From the cell containing the given text, extract its center point as (X, Y) coordinate. 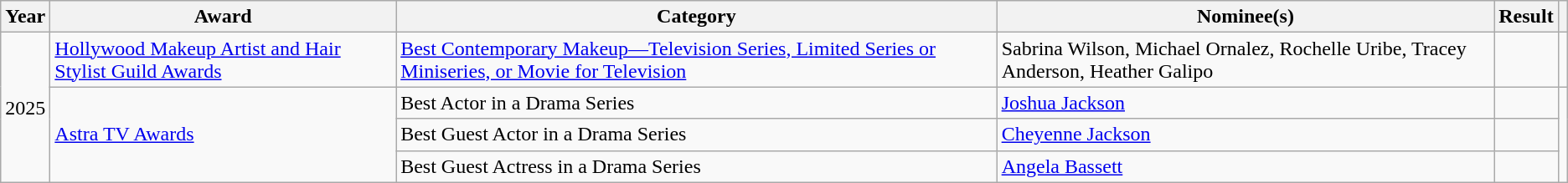
Result (1526, 17)
Year (25, 17)
Angela Bassett (1246, 166)
Nominee(s) (1246, 17)
Award (223, 17)
Joshua Jackson (1246, 103)
Astra TV Awards (223, 135)
Cheyenne Jackson (1246, 135)
Best Contemporary Makeup—Television Series, Limited Series or Miniseries, or Movie for Television (697, 60)
Hollywood Makeup Artist and Hair Stylist Guild Awards (223, 60)
Best Actor in a Drama Series (697, 103)
Best Guest Actress in a Drama Series (697, 166)
2025 (25, 107)
Sabrina Wilson, Michael Ornalez, Rochelle Uribe, Tracey Anderson, Heather Galipo (1246, 60)
Category (697, 17)
Best Guest Actor in a Drama Series (697, 135)
